Provide the (X, Y) coordinate of the cell's center where the given text is located.  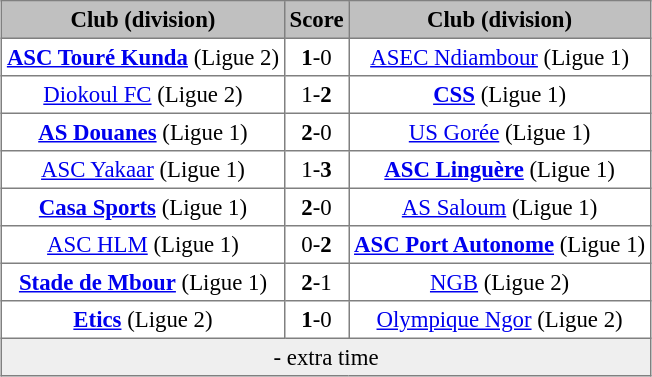
ASC Yakaar (Ligue 1) (144, 170)
ASC HLM (Ligue 1) (144, 245)
AS Douanes (Ligue 1) (144, 132)
1-3 (316, 170)
Casa Sports (Ligue 1) (144, 207)
CSS (Ligue 1) (500, 95)
1-2 (316, 95)
ASC Touré Kunda (Ligue 2) (144, 57)
2-1 (316, 282)
Olympique Ngor (Ligue 2) (500, 320)
Stade de Mbour (Ligue 1) (144, 282)
0-2 (316, 245)
Etics (Ligue 2) (144, 320)
Score (316, 20)
ASEC Ndiambour (Ligue 1) (500, 57)
NGB (Ligue 2) (500, 282)
- extra time (326, 357)
ASC Linguère (Ligue 1) (500, 170)
US Gorée (Ligue 1) (500, 132)
ASC Port Autonome (Ligue 1) (500, 245)
Diokoul FC (Ligue 2) (144, 95)
AS Saloum (Ligue 1) (500, 207)
